Find where the given text appears and provide that cell's center as (X, Y) coordinate. 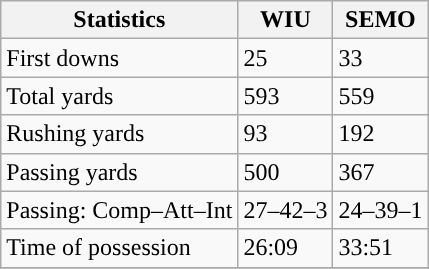
33 (380, 58)
192 (380, 134)
500 (286, 172)
Time of possession (120, 248)
Passing yards (120, 172)
25 (286, 58)
93 (286, 134)
559 (380, 96)
Total yards (120, 96)
WIU (286, 20)
SEMO (380, 20)
Statistics (120, 20)
33:51 (380, 248)
First downs (120, 58)
367 (380, 172)
26:09 (286, 248)
24–39–1 (380, 210)
Passing: Comp–Att–Int (120, 210)
593 (286, 96)
27–42–3 (286, 210)
Rushing yards (120, 134)
